Provide the (x, y) coordinate of the cell's center where the given text is located.  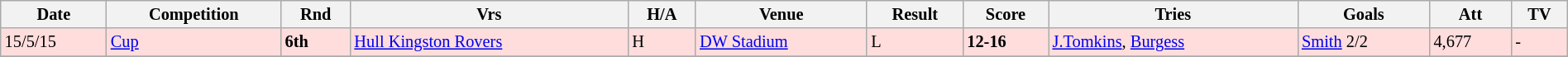
4,677 (1470, 42)
J.Tomkins, Burgess (1173, 42)
- (1539, 42)
Goals (1363, 14)
H (662, 42)
TV (1539, 14)
Att (1470, 14)
Cup (194, 42)
Venue (781, 14)
L (915, 42)
6th (316, 42)
Date (54, 14)
Result (915, 14)
15/5/15 (54, 42)
Score (1006, 14)
Competition (194, 14)
Tries (1173, 14)
12-16 (1006, 42)
Hull Kingston Rovers (490, 42)
Smith 2/2 (1363, 42)
Vrs (490, 14)
Rnd (316, 14)
DW Stadium (781, 42)
H/A (662, 14)
